Identify which cell holds the provided text, then report its [X, Y] central coordinate. 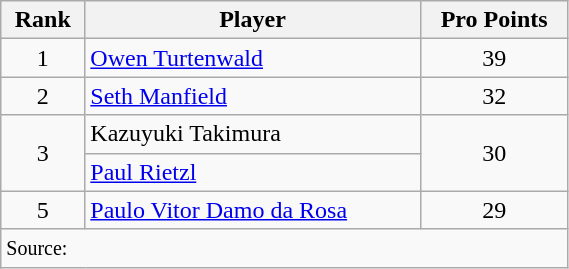
Paulo Vitor Damo da Rosa [252, 210]
5 [43, 210]
Seth Manfield [252, 96]
30 [494, 153]
Paul Rietzl [252, 172]
2 [43, 96]
Player [252, 20]
Pro Points [494, 20]
3 [43, 153]
32 [494, 96]
Kazuyuki Takimura [252, 134]
1 [43, 58]
29 [494, 210]
39 [494, 58]
Source: [284, 248]
Rank [43, 20]
Owen Turtenwald [252, 58]
